Pinpoint the cell where the given text exists, returning its [x, y] midpoint coordinate. 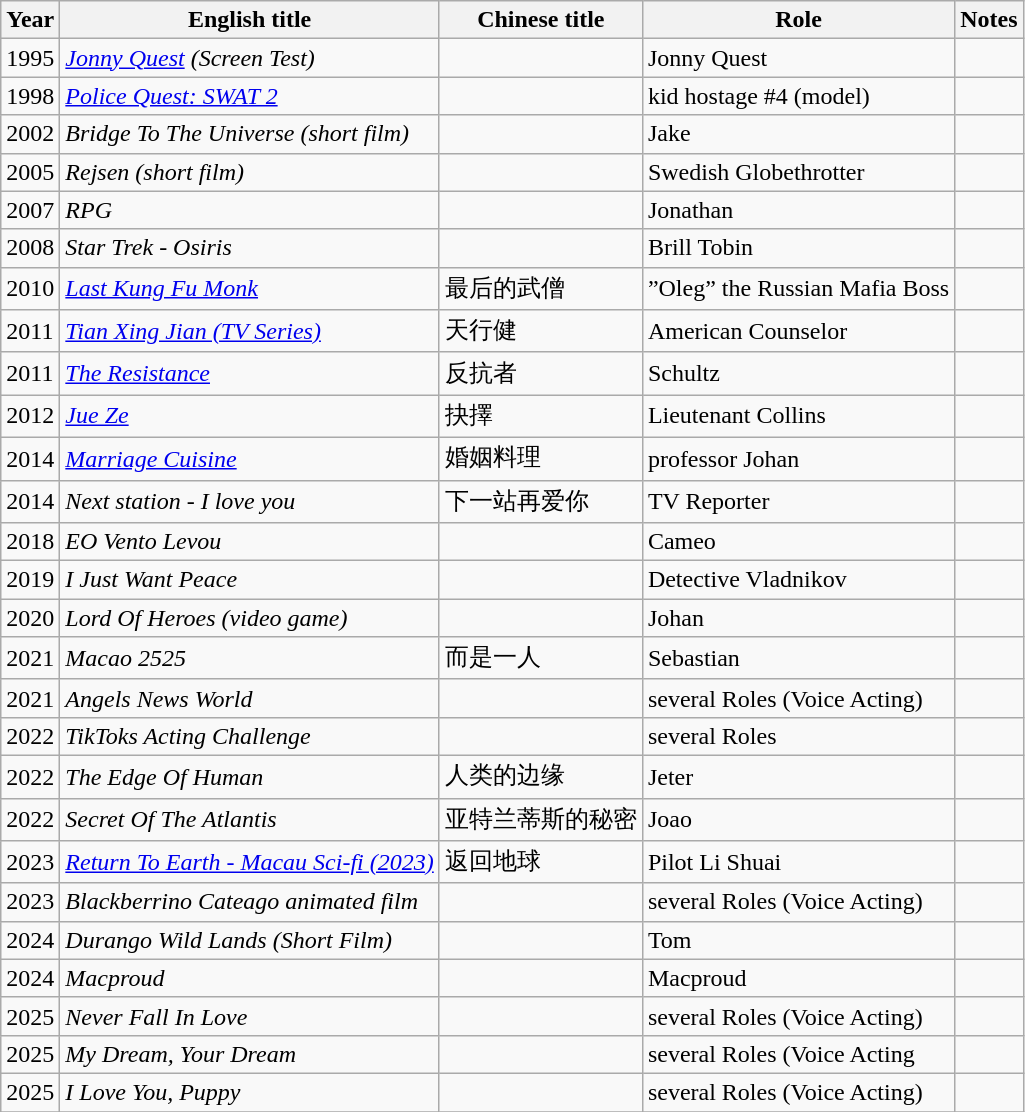
Notes [989, 20]
最后的武僧 [540, 288]
The Edge Of Human [250, 776]
I Just Want Peace [250, 580]
抉擇 [540, 416]
Last Kung Fu Monk [250, 288]
Sebastian [798, 658]
Year [30, 20]
Jonathan [798, 210]
返回地球 [540, 862]
天行健 [540, 332]
2007 [30, 210]
TikToks Acting Challenge [250, 736]
Detective Vladnikov [798, 580]
Jue Ze [250, 416]
”Oleg” the Russian Mafia Boss [798, 288]
Durango Wild Lands (Short Film) [250, 940]
professor Johan [798, 458]
Macao 2525 [250, 658]
Blackberrino Cateago animated film [250, 902]
Rejsen (short film) [250, 172]
亚特兰蒂斯的秘密 [540, 820]
2010 [30, 288]
下一站再爱你 [540, 502]
Schultz [798, 374]
Lieutenant Collins [798, 416]
EO Vento Levou [250, 542]
The Resistance [250, 374]
而是一人 [540, 658]
English title [250, 20]
Jonny Quest (Screen Test) [250, 58]
Chinese title [540, 20]
Jonny Quest [798, 58]
2020 [30, 618]
Joao [798, 820]
TV Reporter [798, 502]
Return To Earth - Macau Sci-fi (2023) [250, 862]
Marriage Cuisine [250, 458]
Bridge To The Universe (short film) [250, 134]
Swedish Globethrotter [798, 172]
Role [798, 20]
反抗者 [540, 374]
Jake [798, 134]
Tom [798, 940]
Pilot Li Shuai [798, 862]
RPG [250, 210]
Next station - I love you [250, 502]
Johan [798, 618]
2018 [30, 542]
Lord Of Heroes (video game) [250, 618]
Angels News World [250, 698]
2012 [30, 416]
Cameo [798, 542]
American Counselor [798, 332]
1998 [30, 96]
Jeter [798, 776]
Brill Tobin [798, 248]
Police Quest: SWAT 2 [250, 96]
I Love You, Puppy [250, 1092]
Tian Xing Jian (TV Series) [250, 332]
2005 [30, 172]
My Dream, Your Dream [250, 1054]
2019 [30, 580]
1995 [30, 58]
2002 [30, 134]
Secret Of The Atlantis [250, 820]
kid hostage #4 (model) [798, 96]
2008 [30, 248]
several Roles (Voice Acting [798, 1054]
several Roles [798, 736]
婚姻料理 [540, 458]
Star Trek - Osiris [250, 248]
人类的边缘 [540, 776]
Never Fall In Love [250, 1016]
